Search for the cell housing the specified text and yield its [x, y] center coordinate. 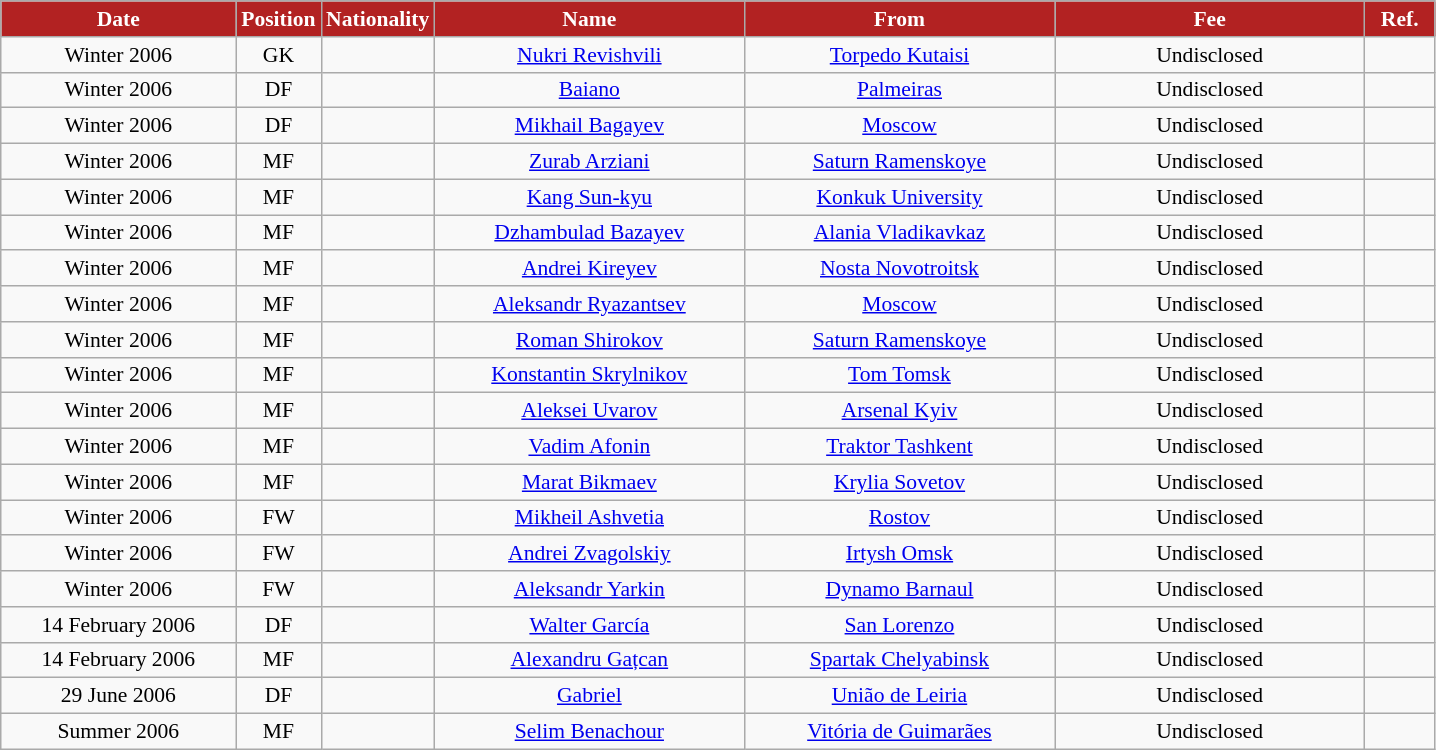
Andrei Kireyev [589, 269]
Arsenal Kyiv [899, 411]
San Lorenzo [899, 625]
Position [278, 19]
Andrei Zvagolskiy [589, 554]
Baiano [589, 90]
Mikhail Bagayev [589, 126]
Konstantin Skrylnikov [589, 375]
Ref. [1400, 19]
Krylia Sovetov [899, 482]
Date [118, 19]
Irtysh Omsk [899, 554]
Summer 2006 [118, 732]
União de Leiria [899, 696]
Zurab Arziani [589, 162]
Tom Tomsk [899, 375]
Kang Sun-kyu [589, 197]
Fee [1210, 19]
Gabriel [589, 696]
Palmeiras [899, 90]
Dzhambulad Bazayev [589, 233]
Nukri Revishvili [589, 55]
Name [589, 19]
Roman Shirokov [589, 340]
GK [278, 55]
Nationality [378, 19]
Torpedo Kutaisi [899, 55]
Alania Vladikavkaz [899, 233]
Alexandru Gațcan [589, 660]
Walter García [589, 625]
29 June 2006 [118, 696]
Aleksandr Yarkin [589, 589]
Vitória de Guimarães [899, 732]
Nosta Novotroitsk [899, 269]
Mikheil Ashvetia [589, 518]
From [899, 19]
Konkuk University [899, 197]
Spartak Chelyabinsk [899, 660]
Marat Bikmaev [589, 482]
Dynamo Barnaul [899, 589]
Aleksei Uvarov [589, 411]
Traktor Tashkent [899, 447]
Selim Benachour [589, 732]
Vadim Afonin [589, 447]
Aleksandr Ryazantsev [589, 304]
Rostov [899, 518]
